Search for the cell housing the specified text and yield its [x, y] center coordinate. 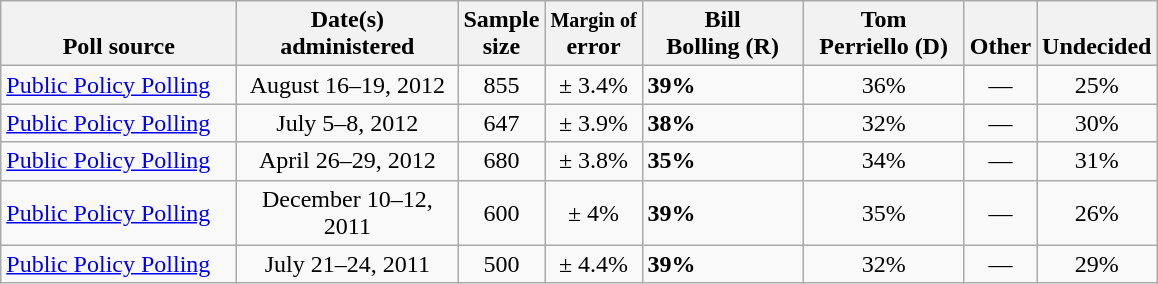
December 10–12, 2011 [348, 212]
BillBolling (R) [722, 34]
Date(s)administered [348, 34]
500 [502, 264]
600 [502, 212]
Other [1000, 34]
± 3.4% [594, 85]
26% [1097, 212]
29% [1097, 264]
647 [502, 123]
855 [502, 85]
± 3.9% [594, 123]
680 [502, 161]
36% [884, 85]
34% [884, 161]
Poll source [119, 34]
± 4% [594, 212]
August 16–19, 2012 [348, 85]
± 3.8% [594, 161]
30% [1097, 123]
31% [1097, 161]
Undecided [1097, 34]
Samplesize [502, 34]
July 21–24, 2011 [348, 264]
Margin oferror [594, 34]
July 5–8, 2012 [348, 123]
April 26–29, 2012 [348, 161]
25% [1097, 85]
TomPerriello (D) [884, 34]
± 4.4% [594, 264]
38% [722, 123]
